Search for the cell housing the specified text and yield its (x, y) center coordinate. 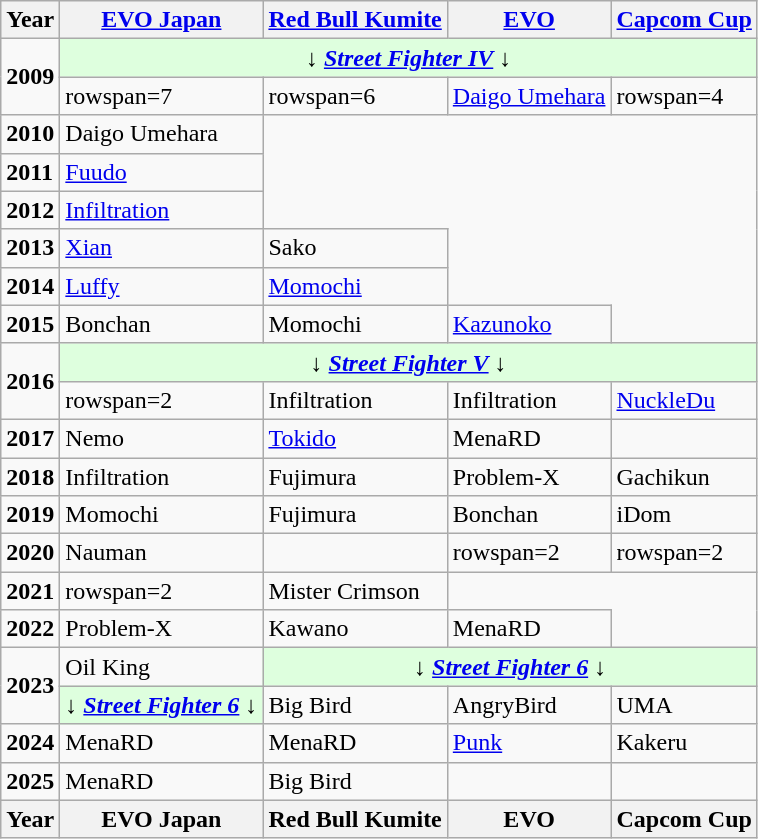
2016 (30, 381)
↓ Street Fighter V ↓ (409, 362)
2021 (30, 591)
2015 (30, 324)
Sako (355, 248)
2014 (30, 286)
2010 (30, 134)
2017 (30, 438)
Kawano (355, 629)
Kazunoko (529, 324)
Mister Crimson (355, 591)
2011 (30, 172)
Gachikun (684, 477)
2019 (30, 515)
AngryBird (529, 705)
Nauman (162, 553)
rowspan=7 (162, 96)
2009 (30, 77)
Luffy (162, 286)
Xian (162, 248)
2025 (30, 781)
2018 (30, 477)
rowspan=4 (684, 96)
Tokido (355, 438)
2024 (30, 743)
UMA (684, 705)
iDom (684, 515)
Oil King (162, 667)
Punk (529, 743)
Fuudo (162, 172)
2013 (30, 248)
NuckleDu (684, 400)
Kakeru (684, 743)
2020 (30, 553)
↓ Street Fighter IV ↓ (409, 58)
2012 (30, 210)
2023 (30, 686)
2022 (30, 629)
Nemo (162, 438)
rowspan=6 (355, 96)
